Scan for the cell matching the given text and deliver its (X, Y) coordinate at center. 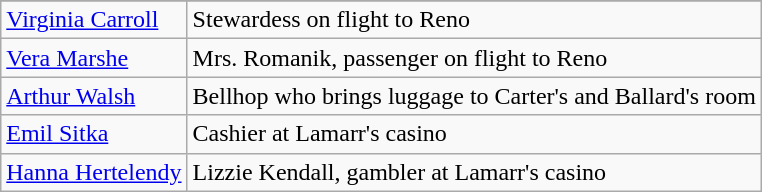
Virginia Carroll (94, 20)
Emil Sitka (94, 134)
Arthur Walsh (94, 96)
Hanna Hertelendy (94, 172)
Stewardess on flight to Reno (474, 20)
Vera Marshe (94, 58)
Bellhop who brings luggage to Carter's and Ballard's room (474, 96)
Lizzie Kendall, gambler at Lamarr's casino (474, 172)
Mrs. Romanik, passenger on flight to Reno (474, 58)
Cashier at Lamarr's casino (474, 134)
